Find where the given text appears and provide that cell's center as [X, Y] coordinate. 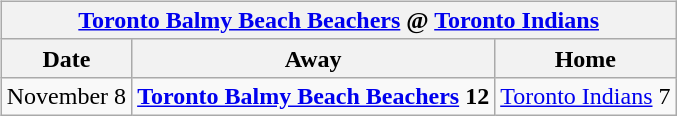
November 8 [66, 96]
Toronto Balmy Beach Beachers 12 [314, 96]
Toronto Balmy Beach Beachers @ Toronto Indians [338, 20]
Home [586, 58]
Date [66, 58]
Away [314, 58]
Toronto Indians 7 [586, 96]
